Scan for the cell matching the given text and deliver its (X, Y) coordinate at center. 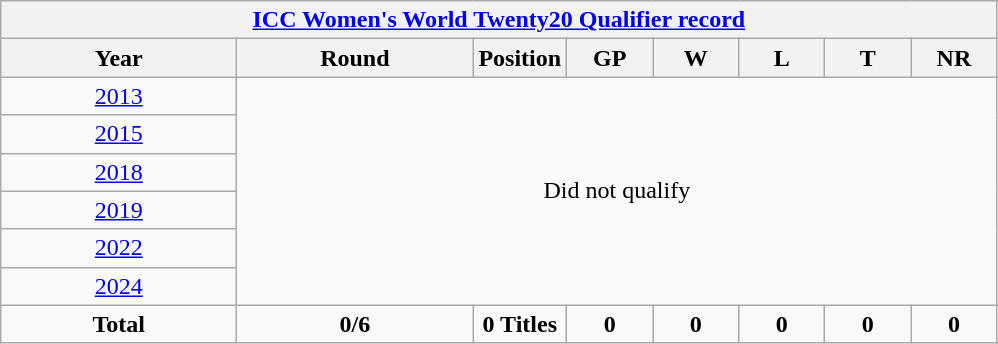
ICC Women's World Twenty20 Qualifier record (499, 20)
2019 (119, 210)
2013 (119, 96)
Year (119, 58)
Did not qualify (617, 191)
Total (119, 324)
GP (610, 58)
Round (355, 58)
Position (520, 58)
L (782, 58)
2022 (119, 248)
2018 (119, 172)
T (868, 58)
2024 (119, 286)
W (696, 58)
NR (954, 58)
0 Titles (520, 324)
0/6 (355, 324)
2015 (119, 134)
